Output the [x, y] coordinate of the center of the cell containing the given text.  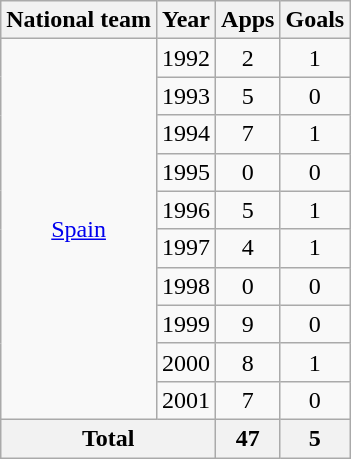
1996 [186, 210]
2001 [186, 400]
Spain [79, 230]
9 [248, 324]
8 [248, 362]
Year [186, 20]
47 [248, 438]
4 [248, 248]
National team [79, 20]
1999 [186, 324]
1994 [186, 134]
2000 [186, 362]
1992 [186, 58]
1997 [186, 248]
1998 [186, 286]
Apps [248, 20]
Total [108, 438]
1995 [186, 172]
2 [248, 58]
1993 [186, 96]
Goals [315, 20]
